Find where the given text appears and provide that cell's center as (X, Y) coordinate. 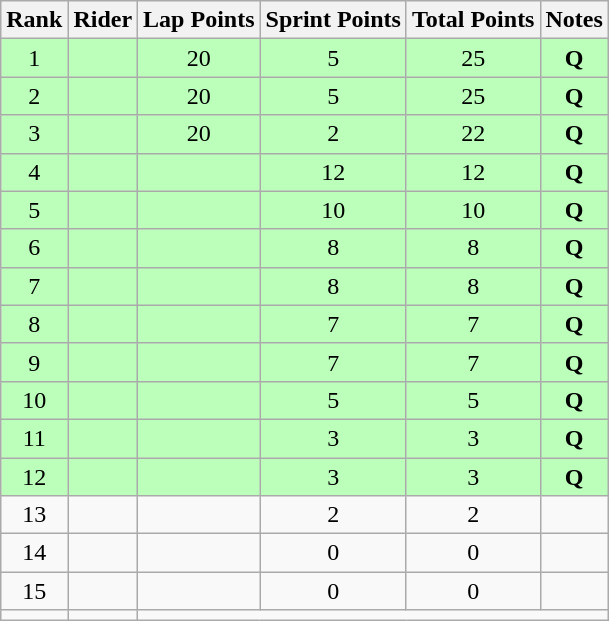
4 (34, 172)
15 (34, 591)
Lap Points (199, 20)
Rider (103, 20)
1 (34, 58)
Total Points (473, 20)
11 (34, 438)
Rank (34, 20)
22 (473, 134)
Notes (574, 20)
9 (34, 362)
Sprint Points (333, 20)
6 (34, 248)
14 (34, 553)
13 (34, 515)
